Extract the [X, Y] coordinate from the center of the cell holding the provided text.  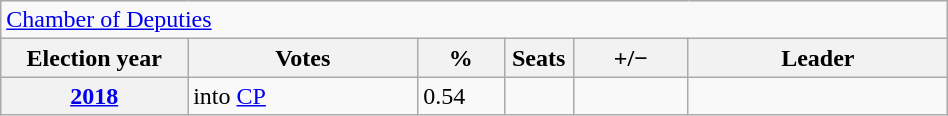
0.54 [461, 96]
Leader [818, 58]
Votes [303, 58]
Chamber of Deputies [474, 20]
+/− [630, 58]
Seats [538, 58]
Election year [94, 58]
% [461, 58]
into CP [303, 96]
2018 [94, 96]
